Output the [x, y] coordinate of the center of the cell containing the given text.  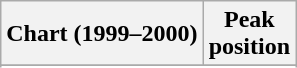
Chart (1999–2000) [102, 34]
Peakposition [249, 34]
